Extract the (x, y) coordinate from the center of the cell holding the provided text.  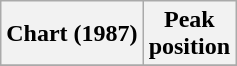
Chart (1987) (72, 34)
Peakposition (189, 34)
